Search for the cell housing the specified text and yield its (x, y) center coordinate. 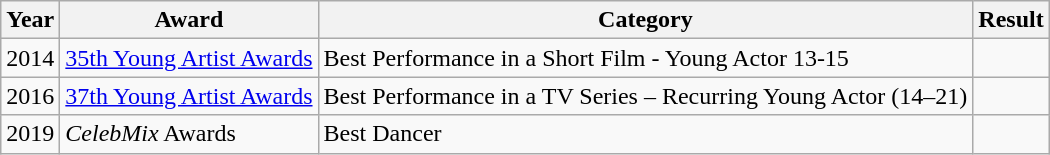
Award (189, 20)
2016 (30, 96)
37th Young Artist Awards (189, 96)
Year (30, 20)
35th Young Artist Awards (189, 58)
2019 (30, 134)
2014 (30, 58)
Best Performance in a Short Film - Young Actor 13-15 (646, 58)
Result (1011, 20)
CelebMix Awards (189, 134)
Category (646, 20)
Best Dancer (646, 134)
Best Performance in a TV Series – Recurring Young Actor (14–21) (646, 96)
